Determine the [x, y] coordinate at the center of the cell enclosing the given text.  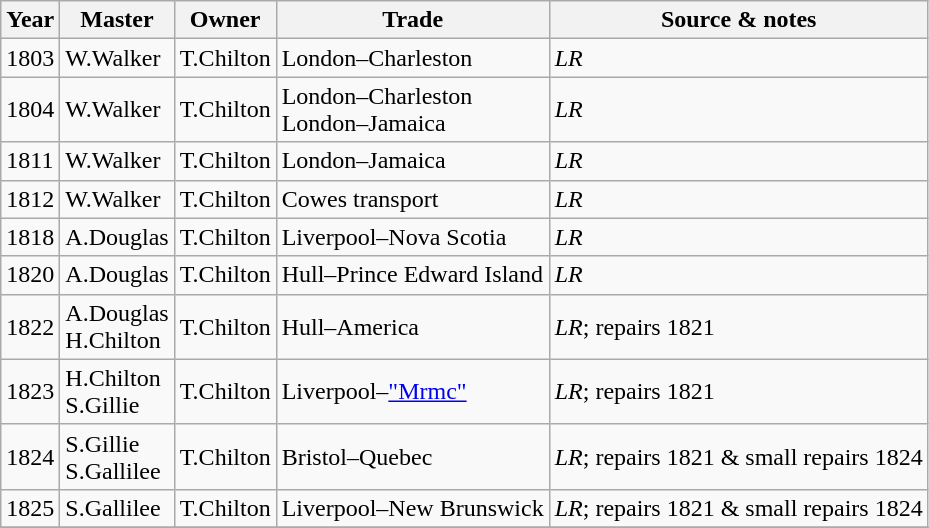
London–Charleston [412, 58]
S.Gallilee [117, 508]
Liverpool–Nova Scotia [412, 237]
Hull–Prince Edward Island [412, 275]
Trade [412, 20]
Hull–America [412, 326]
1824 [30, 456]
Liverpool–"Mrmc" [412, 392]
Year [30, 20]
1823 [30, 392]
1804 [30, 110]
1803 [30, 58]
A.DouglasH.Chilton [117, 326]
London–Jamaica [412, 161]
S.GillieS.Gallilee [117, 456]
H.ChiltonS.Gillie [117, 392]
London–CharlestonLondon–Jamaica [412, 110]
1825 [30, 508]
1818 [30, 237]
Master [117, 20]
Owner [225, 20]
Liverpool–New Brunswick [412, 508]
1822 [30, 326]
Source & notes [738, 20]
1820 [30, 275]
Cowes transport [412, 199]
1812 [30, 199]
Bristol–Quebec [412, 456]
1811 [30, 161]
